Search for the cell housing the specified text and yield its [x, y] center coordinate. 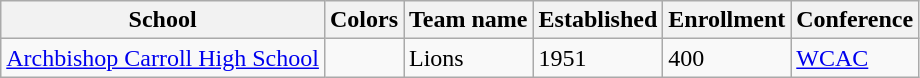
Team name [469, 20]
Lions [469, 58]
Established [598, 20]
WCAC [855, 58]
Colors [364, 20]
Conference [855, 20]
School [163, 20]
Archbishop Carroll High School [163, 58]
Enrollment [727, 20]
400 [727, 58]
1951 [598, 58]
